Scan for the cell matching the given text and deliver its (x, y) coordinate at center. 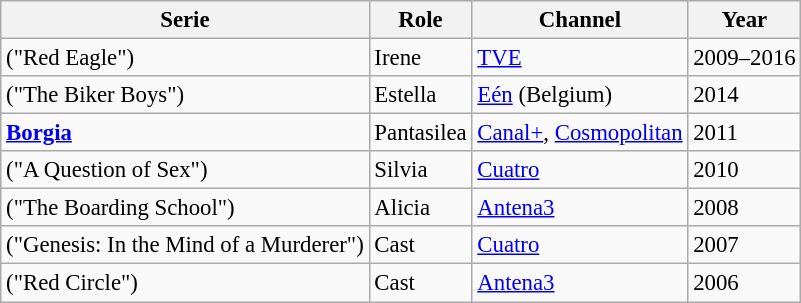
Channel (580, 20)
2014 (744, 95)
Eén (Belgium) (580, 95)
Serie (185, 20)
Alicia (420, 208)
Year (744, 20)
("Genesis: In the Mind of a Murderer") (185, 245)
2006 (744, 283)
2008 (744, 208)
Canal+, Cosmopolitan (580, 133)
Borgia (185, 133)
2010 (744, 170)
Estella (420, 95)
2007 (744, 245)
2009–2016 (744, 58)
TVE (580, 58)
Role (420, 20)
Silvia (420, 170)
Pantasilea (420, 133)
("Red Circle") (185, 283)
2011 (744, 133)
("Red Eagle") (185, 58)
Irene (420, 58)
("A Question of Sex") (185, 170)
("The Boarding School") (185, 208)
("The Biker Boys") (185, 95)
